Identify which cell holds the provided text, then report its [x, y] central coordinate. 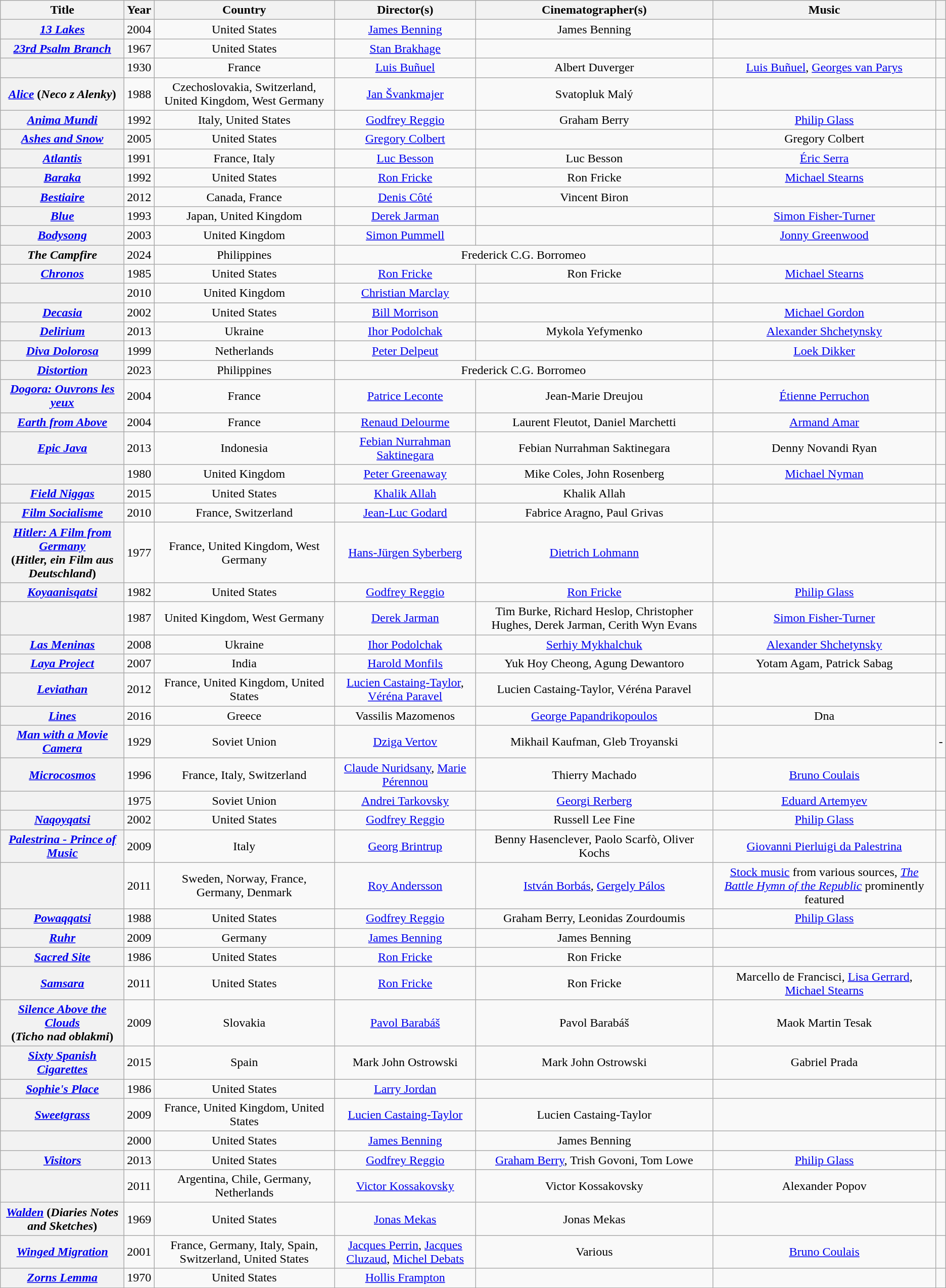
Spain [245, 1063]
- [941, 742]
United Kingdom, West Germany [245, 618]
Ashes and Snow [63, 139]
Anima Mundi [63, 120]
Dna [824, 716]
2024 [139, 254]
Renaud Delourme [405, 422]
Yotam Agam, Patrick Sabag [824, 664]
1985 [139, 274]
Maok Martin Tesak [824, 1023]
Denis Côté [405, 197]
Bill Morrison [405, 312]
Diva Dolorosa [63, 351]
France, United Kingdom, West Germany [245, 552]
Yuk Hoy Cheong, Agung Dewantoro [594, 664]
Canada, France [245, 197]
Czechoslovakia, Switzerland, United Kingdom, West Germany [245, 94]
1982 [139, 592]
Naqoyqatsi [63, 820]
1970 [139, 1278]
Italy, United States [245, 120]
Hans-Jürgen Syberberg [405, 552]
Music [824, 10]
Film Socialisme [63, 513]
Visitors [63, 1160]
István Borbás, Gergely Pálos [594, 886]
Larry Jordan [405, 1088]
Mike Coles, John Rosenberg [594, 474]
Slovakia [245, 1023]
Koyaanisqatsi [63, 592]
2008 [139, 645]
India [245, 664]
Christian Marclay [405, 293]
Fabrice Aragno, Paul Grivas [594, 513]
1996 [139, 774]
Germany [245, 938]
Lines [63, 716]
23rd Psalm Branch [63, 49]
Stan Brakhage [405, 49]
1969 [139, 1219]
Sixty Spanish Cigarettes [63, 1063]
Benny Hasenclever, Paolo Scarfò, Oliver Kochs [594, 846]
Laya Project [63, 664]
Claude Nuridsany, Marie Pérennou [405, 774]
Tim Burke, Richard Heslop, Christopher Hughes, Derek Jarman, Cerith Wyn Evans [594, 618]
1977 [139, 552]
Étienne Perruchon [824, 396]
Indonesia [245, 448]
Jean-Marie Dreujou [594, 396]
1975 [139, 801]
Luis Buñuel [405, 68]
Argentina, Chile, Germany, Netherlands [245, 1186]
1980 [139, 474]
1930 [139, 68]
Jan Švankmajer [405, 94]
2023 [139, 370]
Armand Amar [824, 422]
Eduard Artemyev [824, 801]
Las Meninas [63, 645]
Simon Pummell [405, 235]
Italy [245, 846]
Laurent Fleutot, Daniel Marchetti [594, 422]
1993 [139, 216]
1999 [139, 351]
Chronos [63, 274]
Bodysong [63, 235]
Microcosmos [63, 774]
Netherlands [245, 351]
Dietrich Lohmann [594, 552]
Japan, United Kingdom [245, 216]
Alexander Popov [824, 1186]
Greece [245, 716]
Samsara [63, 983]
Dziga Vertov [405, 742]
Patrice Leconte [405, 396]
George Papandrikopoulos [594, 716]
Earth from Above [63, 422]
Sacred Site [63, 957]
Leviathan [63, 689]
Graham Berry, Trish Govoni, Tom Lowe [594, 1160]
Georgi Rerberg [594, 801]
Sophie's Place [63, 1088]
Title [63, 10]
Decasia [63, 312]
Epic Java [63, 448]
Luis Buñuel, Georges van Parys [824, 68]
Hollis Frampton [405, 1278]
Powaqqatsi [63, 918]
Giovanni Pierluigi da Palestrina [824, 846]
Delirium [63, 332]
Harold Monfils [405, 664]
Mykola Yefymenko [594, 332]
Sweden, Norway, France, Germany, Denmark [245, 886]
Svatopluk Malý [594, 94]
Ruhr [63, 938]
France, Italy [245, 158]
France, Germany, Italy, Spain, Switzerland, United States [245, 1252]
France, Switzerland [245, 513]
Vassilis Mazomenos [405, 716]
Palestrina - Prince of Music [63, 846]
Jonny Greenwood [824, 235]
Bestiaire [63, 197]
Blue [63, 216]
Sweetgrass [63, 1115]
Michael Nyman [824, 474]
Distortion [63, 370]
Russell Lee Fine [594, 820]
Winged Migration [63, 1252]
Serhiy Mykhalchuk [594, 645]
Atlantis [63, 158]
Walden (Diaries Notes and Sketches) [63, 1219]
Jacques Perrin, Jacques Cluzaud, Michel Debats [405, 1252]
Albert Duverger [594, 68]
1929 [139, 742]
Éric Serra [824, 158]
Man with a Movie Camera [63, 742]
Hitler: A Film from Germany(Hitler, ein Film aus Deutschland) [63, 552]
Graham Berry [594, 120]
2001 [139, 1252]
The Campfire [63, 254]
Graham Berry, Leonidas Zourdoumis [594, 918]
Dogora: Ouvrons les yeux [63, 396]
Michael Gordon [824, 312]
Gabriel Prada [824, 1063]
Loek Dikker [824, 351]
2000 [139, 1141]
Baraka [63, 177]
Andrei Tarkovsky [405, 801]
Peter Delpeut [405, 351]
Roy Andersson [405, 886]
Field Niggas [63, 493]
Stock music from various sources, The Battle Hymn of the Republic prominently featured [824, 886]
1987 [139, 618]
Denny Novandi Ryan [824, 448]
Jean-Luc Godard [405, 513]
Marcello de Francisci, Lisa Gerrard, Michael Stearns [824, 983]
Silence Above the Clouds(Ticho nad oblakmi) [63, 1023]
1967 [139, 49]
2016 [139, 716]
Various [594, 1252]
Cinematographer(s) [594, 10]
Mikhail Kaufman, Gleb Troyanski [594, 742]
2003 [139, 235]
Director(s) [405, 10]
Country [245, 10]
2007 [139, 664]
Thierry Machado [594, 774]
Year [139, 10]
13 Lakes [63, 29]
1991 [139, 158]
Zorns Lemma [63, 1278]
2005 [139, 139]
Georg Brintrup [405, 846]
Vincent Biron [594, 197]
Alice (Neco z Alenky) [63, 94]
Peter Greenaway [405, 474]
France, Italy, Switzerland [245, 774]
